Search for the cell housing the specified text and yield its [X, Y] center coordinate. 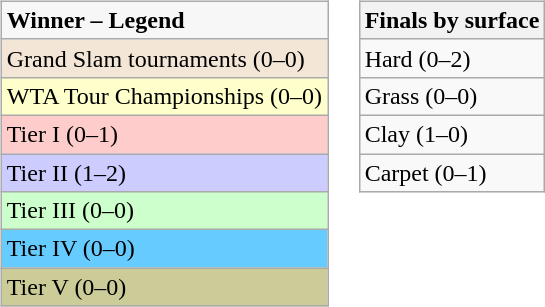
Tier I (0–1) [164, 134]
Tier V (0–0) [164, 287]
Winner – Legend [164, 20]
Finals by surface [452, 20]
WTA Tour Championships (0–0) [164, 96]
Clay (1–0) [452, 134]
Tier III (0–0) [164, 211]
Carpet (0–1) [452, 173]
Hard (0–2) [452, 58]
Grass (0–0) [452, 96]
Tier II (1–2) [164, 173]
Grand Slam tournaments (0–0) [164, 58]
Tier IV (0–0) [164, 249]
